Return [X, Y] of the center of cell containing provided text 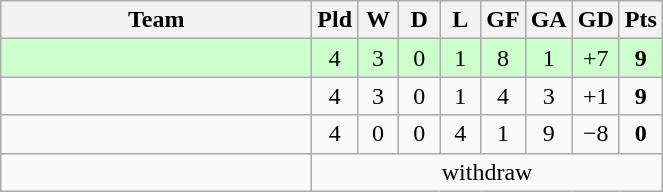
W [378, 20]
L [460, 20]
GF [503, 20]
D [420, 20]
GA [548, 20]
8 [503, 58]
Pld [335, 20]
−8 [596, 134]
Team [156, 20]
+7 [596, 58]
GD [596, 20]
+1 [596, 96]
withdraw [488, 172]
Pts [640, 20]
